Identify which cell holds the provided text, then report its (X, Y) central coordinate. 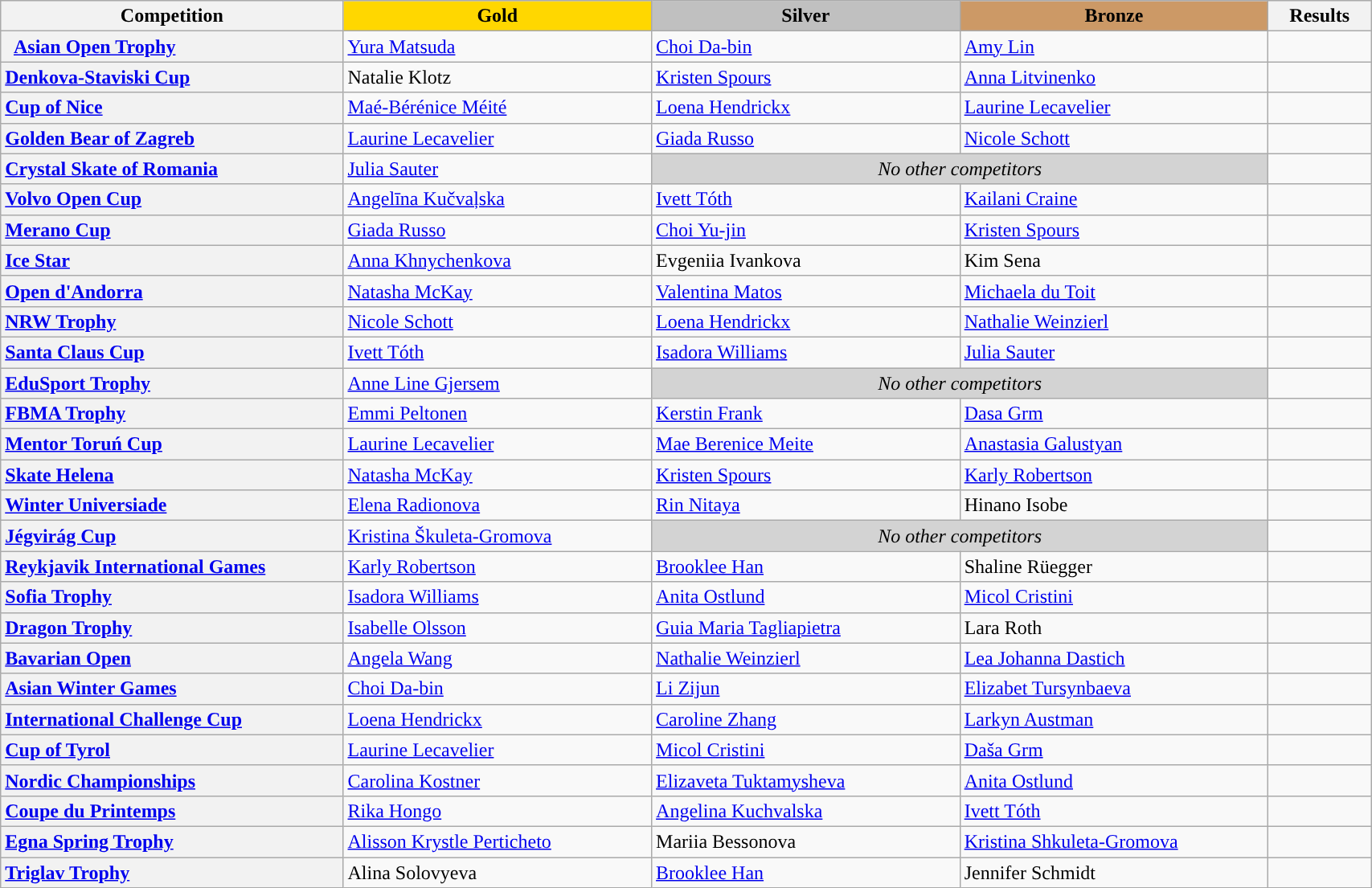
FBMA Trophy (172, 414)
Asian Winter Games (172, 689)
Valentina Matos (806, 291)
Elizabet Tursynbaeva (1114, 689)
Ice Star (172, 260)
Evgeniia Ivankova (806, 260)
Results (1320, 16)
Merano Cup (172, 230)
Reykjavik International Games (172, 567)
Anna Khnychenkova (498, 260)
Larkyn Austman (1114, 719)
Hinano Isobe (1114, 505)
Daša Grm (1114, 750)
Angela Wang (498, 658)
Lea Johanna Dastich (1114, 658)
Winter Universiade (172, 505)
Volvo Open Cup (172, 199)
Amy Lin (1114, 47)
Asian Open Trophy (172, 47)
Dasa Grm (1114, 414)
Carolina Kostner (498, 780)
Sofia Trophy (172, 597)
Mariia Bessonova (806, 841)
Natalie Klotz (498, 77)
Silver (806, 16)
Kristina Škuleta-Gromova (498, 536)
Michaela du Toit (1114, 291)
Crystal Skate of Romania (172, 169)
Mentor Toruń Cup (172, 444)
Angelīna Kučvaļska (498, 199)
Caroline Zhang (806, 719)
Rin Nitaya (806, 505)
Guia Maria Tagliapietra (806, 628)
Coupe du Printemps (172, 811)
Li Zijun (806, 689)
Alisson Krystle Perticheto (498, 841)
Competition (172, 16)
Kailani Craine (1114, 199)
Kristina Shkuleta-Gromova (1114, 841)
Isabelle Olsson (498, 628)
Anne Line Gjersem (498, 383)
Santa Claus Cup (172, 352)
Nordic Championships (172, 780)
Bronze (1114, 16)
Gold (498, 16)
Open d'Andorra (172, 291)
Kim Sena (1114, 260)
Yura Matsuda (498, 47)
Triglav Trophy (172, 872)
EduSport Trophy (172, 383)
Skate Helena (172, 475)
Elizaveta Tuktamysheva (806, 780)
Choi Yu-jin (806, 230)
Denkova-Staviski Cup (172, 77)
Kerstin Frank (806, 414)
Cup of Nice (172, 108)
Angelina Kuchvalska (806, 811)
Maé-Bérénice Méité (498, 108)
Alina Solovyeva (498, 872)
Elena Radionova (498, 505)
Mae Berenice Meite (806, 444)
Dragon Trophy (172, 628)
Jennifer Schmidt (1114, 872)
Lara Roth (1114, 628)
Egna Spring Trophy (172, 841)
NRW Trophy (172, 321)
Golden Bear of Zagreb (172, 138)
Bavarian Open (172, 658)
Rika Hongo (498, 811)
Cup of Tyrol (172, 750)
Jégvirág Cup (172, 536)
Emmi Peltonen (498, 414)
Shaline Rüegger (1114, 567)
Anastasia Galustyan (1114, 444)
Anna Litvinenko (1114, 77)
International Challenge Cup (172, 719)
